Identify which cell holds the provided text, then report its (x, y) central coordinate. 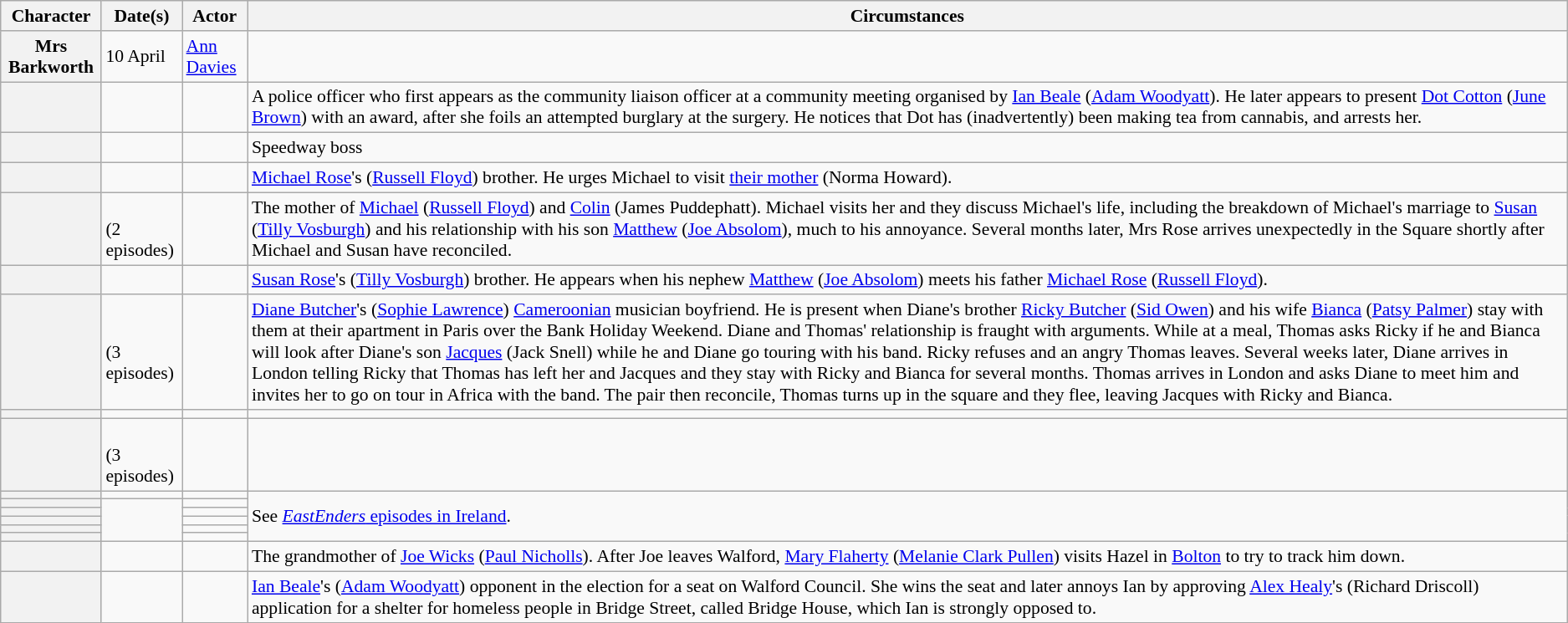
Speedway boss (907, 148)
Ann Davies (215, 57)
Circumstances (907, 16)
10 April (141, 57)
Date(s) (141, 16)
Character (52, 16)
See EastEnders episodes in Ireland. (907, 517)
Mrs Barkworth (52, 57)
Actor (215, 16)
(2 episodes) (141, 229)
Michael Rose's (Russell Floyd) brother. He urges Michael to visit their mother (Norma Howard). (907, 178)
Susan Rose's (Tilly Vosburgh) brother. He appears when his nephew Matthew (Joe Absolom) meets his father Michael Rose (Russell Floyd). (907, 280)
